Search for the cell housing the specified text and yield its (x, y) center coordinate. 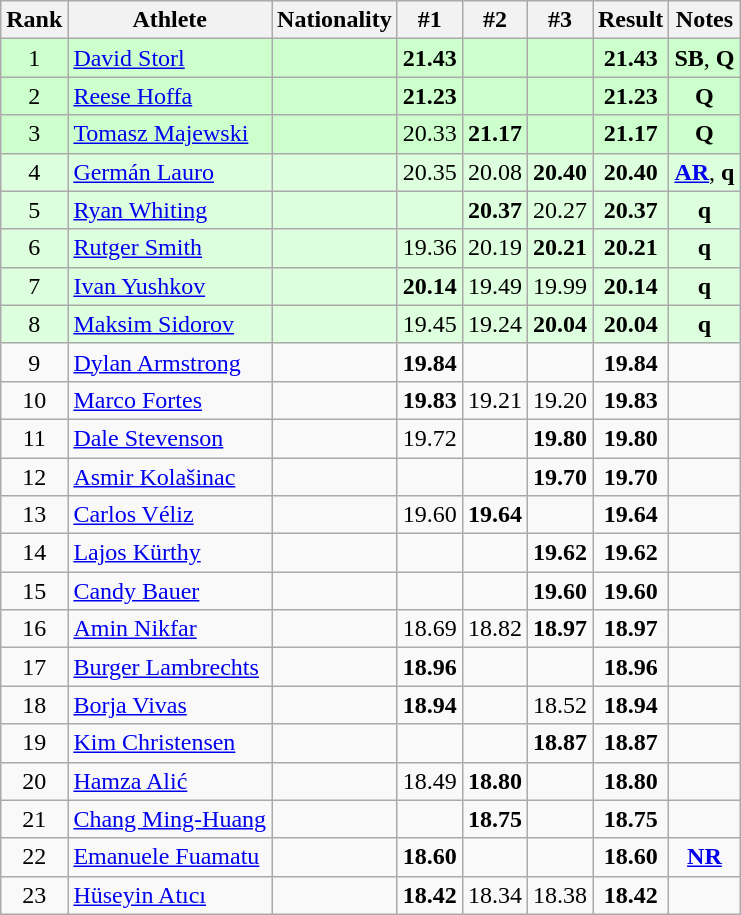
20 (34, 781)
2 (34, 96)
3 (34, 134)
5 (34, 210)
18.38 (560, 895)
18.49 (430, 781)
10 (34, 400)
Chang Ming-Huang (170, 819)
4 (34, 172)
Maksim Sidorov (170, 324)
Marco Fortes (170, 400)
Dale Stevenson (170, 438)
18.52 (560, 705)
Nationality (335, 20)
Result (630, 20)
6 (34, 248)
20.35 (430, 172)
8 (34, 324)
Ryan Whiting (170, 210)
Emanuele Fuamatu (170, 857)
#2 (494, 20)
7 (34, 286)
18.34 (494, 895)
20.08 (494, 172)
Dylan Armstrong (170, 362)
19.21 (494, 400)
Athlete (170, 20)
16 (34, 629)
18.82 (494, 629)
NR (704, 857)
15 (34, 591)
20.19 (494, 248)
Carlos Véliz (170, 515)
Germán Lauro (170, 172)
22 (34, 857)
18.69 (430, 629)
1 (34, 58)
Candy Bauer (170, 591)
Borja Vivas (170, 705)
13 (34, 515)
11 (34, 438)
Asmir Kolašinac (170, 477)
#1 (430, 20)
19.20 (560, 400)
18 (34, 705)
Lajos Kürthy (170, 553)
19.49 (494, 286)
Hamza Alić (170, 781)
AR, q (704, 172)
Hüseyin Atıcı (170, 895)
20.27 (560, 210)
19.45 (430, 324)
Notes (704, 20)
19.72 (430, 438)
Rutger Smith (170, 248)
Kim Christensen (170, 743)
Tomasz Majewski (170, 134)
20.33 (430, 134)
21 (34, 819)
David Storl (170, 58)
Reese Hoffa (170, 96)
23 (34, 895)
19.36 (430, 248)
19 (34, 743)
9 (34, 362)
19.24 (494, 324)
12 (34, 477)
#3 (560, 20)
Burger Lambrechts (170, 667)
17 (34, 667)
Rank (34, 20)
14 (34, 553)
Amin Nikfar (170, 629)
SB, Q (704, 58)
Ivan Yushkov (170, 286)
19.99 (560, 286)
